Locate the cell with the specified text and output its [x, y] center coordinate. 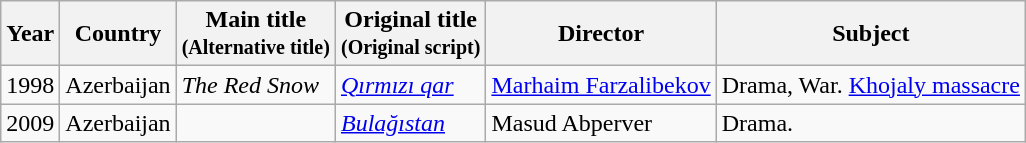
Main title(Alternative title) [256, 34]
2009 [30, 123]
Bulağıstan [410, 123]
Year [30, 34]
Original title(Original script) [410, 34]
Subject [870, 34]
Masud Abperver [601, 123]
Director [601, 34]
The Red Snow [256, 85]
1998 [30, 85]
Qırmızı qar [410, 85]
Marhaim Farzalibekov [601, 85]
Drama, War. Khojaly massacre [870, 85]
Drama. [870, 123]
Country [118, 34]
